Output the (X, Y) coordinate of the center of the cell containing the given text.  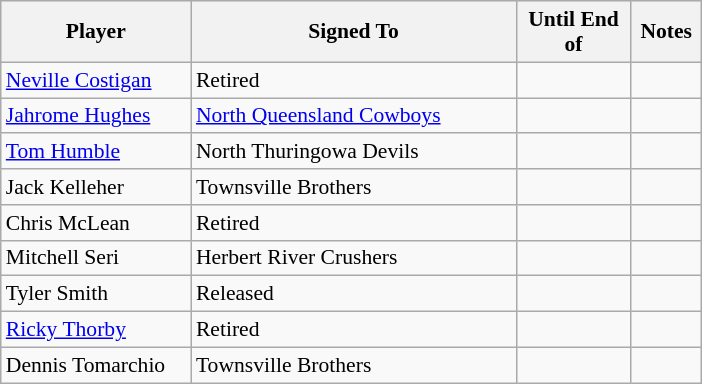
Tom Humble (96, 152)
Notes (666, 32)
Signed To (354, 32)
Herbert River Crushers (354, 258)
Ricky Thorby (96, 330)
Tyler Smith (96, 294)
Released (354, 294)
Mitchell Seri (96, 258)
Chris McLean (96, 223)
Jack Kelleher (96, 187)
Jahrome Hughes (96, 116)
North Queensland Cowboys (354, 116)
Neville Costigan (96, 80)
Dennis Tomarchio (96, 365)
Until End of (574, 32)
North Thuringowa Devils (354, 152)
Player (96, 32)
